Detect which cell encompasses the target text, then output its (x, y) center coordinate. 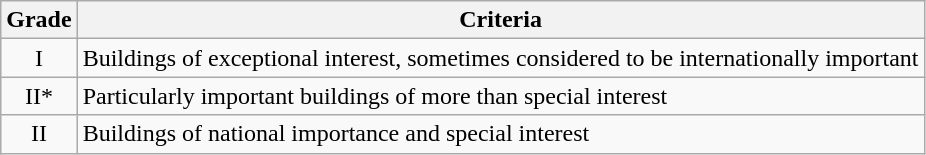
Buildings of exceptional interest, sometimes considered to be internationally important (500, 58)
Particularly important buildings of more than special interest (500, 96)
II* (39, 96)
I (39, 58)
Grade (39, 20)
Criteria (500, 20)
Buildings of national importance and special interest (500, 134)
II (39, 134)
